Return the (X, Y) coordinate for the center point of the cell that contains the specified text.  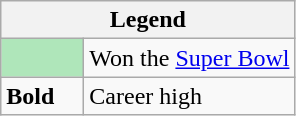
Bold (42, 96)
Legend (148, 20)
Career high (190, 96)
Won the Super Bowl (190, 58)
